From the cell containing the given text, extract its center point as (x, y) coordinate. 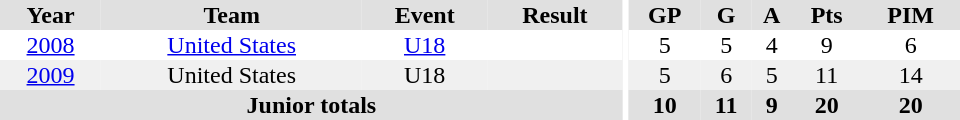
Junior totals (312, 105)
GP (665, 15)
Event (424, 15)
G (726, 15)
Pts (826, 15)
Result (555, 15)
A (772, 15)
4 (772, 45)
2009 (50, 75)
2008 (50, 45)
PIM (910, 15)
14 (910, 75)
Team (232, 15)
Year (50, 15)
10 (665, 105)
